Return [X, Y] of the center of cell containing provided text 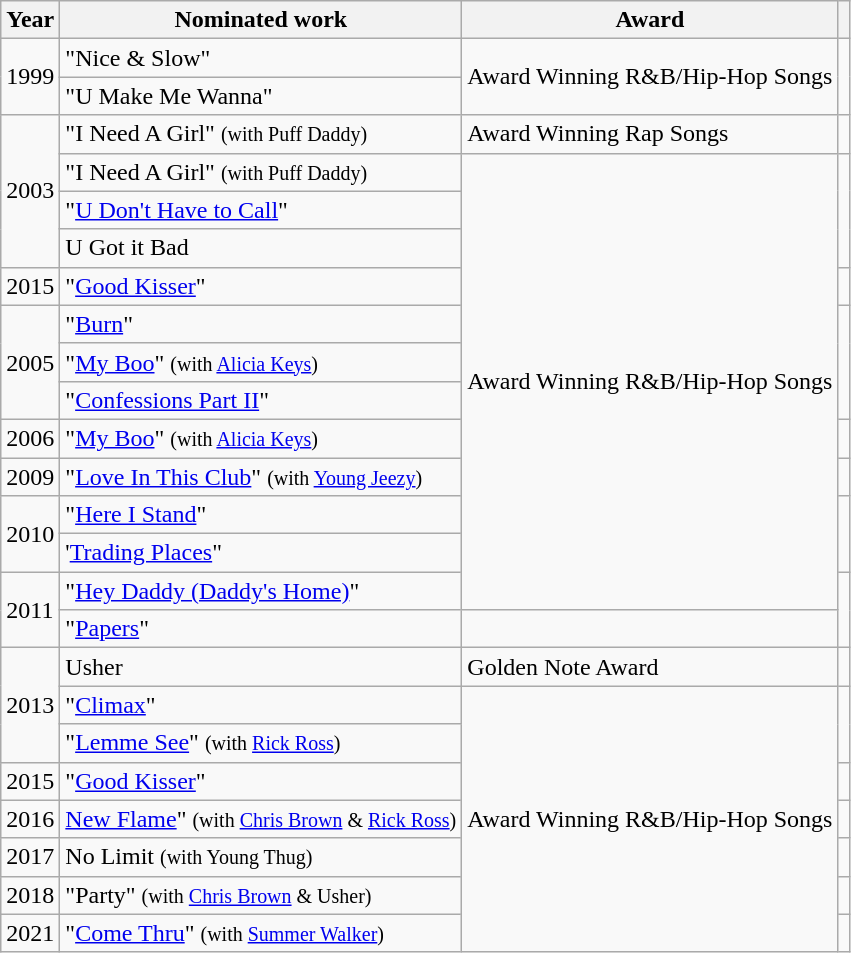
Award [650, 20]
2013 [30, 705]
Usher [261, 667]
2005 [30, 362]
2017 [30, 857]
Nominated work [261, 20]
Golden Note Award [650, 667]
2006 [30, 438]
1999 [30, 77]
"Hey Daddy (Daddy's Home)" [261, 591]
"U Make Me Wanna" [261, 96]
2021 [30, 933]
"Lemme See" (with Rick Ross) [261, 743]
"Nice & Slow" [261, 58]
2018 [30, 895]
Year [30, 20]
U Got it Bad [261, 248]
"Burn" [261, 324]
"Confessions Part II" [261, 400]
2016 [30, 819]
New Flame" (with Chris Brown & Rick Ross) [261, 819]
"Come Thru" (with Summer Walker) [261, 933]
"U Don't Have to Call" [261, 210]
2003 [30, 191]
2009 [30, 477]
"Party" (with Chris Brown & Usher) [261, 895]
No Limit (with Young Thug) [261, 857]
"Love In This Club" (with Young Jeezy) [261, 477]
2011 [30, 610]
2010 [30, 534]
Award Winning Rap Songs [650, 134]
"Papers" [261, 629]
'Trading Places" [261, 553]
"Climax" [261, 705]
"Here I Stand" [261, 515]
